Pinpoint the cell where the given text exists, returning its (x, y) midpoint coordinate. 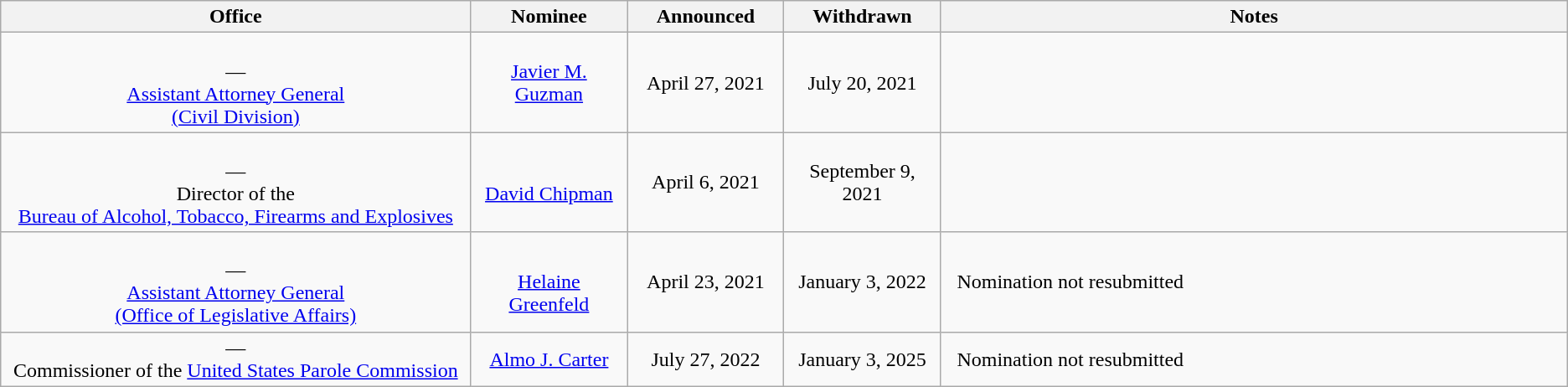
July 27, 2022 (705, 359)
Announced (705, 17)
Notes (1254, 17)
—Assistant Attorney General(Office of Legislative Affairs) (236, 281)
Helaine Greenfeld (549, 281)
April 27, 2021 (705, 82)
April 23, 2021 (705, 281)
—Commissioner of the United States Parole Commission (236, 359)
Almo J. Carter (549, 359)
Javier M. Guzman (549, 82)
David Chipman (549, 183)
July 20, 2021 (863, 82)
Nominee (549, 17)
Office (236, 17)
January 3, 2025 (863, 359)
January 3, 2022 (863, 281)
—Director of theBureau of Alcohol, Tobacco, Firearms and Explosives (236, 183)
September 9, 2021 (863, 183)
Withdrawn (863, 17)
—Assistant Attorney General(Civil Division) (236, 82)
April 6, 2021 (705, 183)
